Identify which cell holds the provided text, then report its [X, Y] central coordinate. 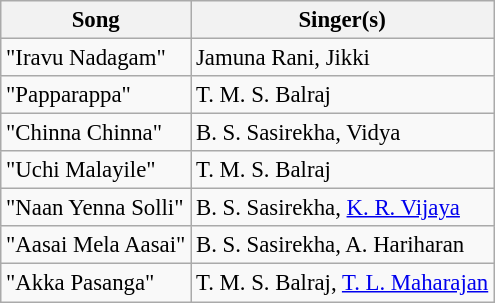
B. S. Sasirekha, K. R. Vijaya [342, 208]
B. S. Sasirekha, Vidya [342, 133]
"Akka Pasanga" [96, 283]
Song [96, 20]
B. S. Sasirekha, A. Hariharan [342, 245]
"Chinna Chinna" [96, 133]
"Papparappa" [96, 95]
"Naan Yenna Solli" [96, 208]
"Uchi Malayile" [96, 170]
T. M. S. Balraj, T. L. Maharajan [342, 283]
"Aasai Mela Aasai" [96, 245]
Jamuna Rani, Jikki [342, 58]
"Iravu Nadagam" [96, 58]
Singer(s) [342, 20]
